Find where the given text appears and provide that cell's center as [X, Y] coordinate. 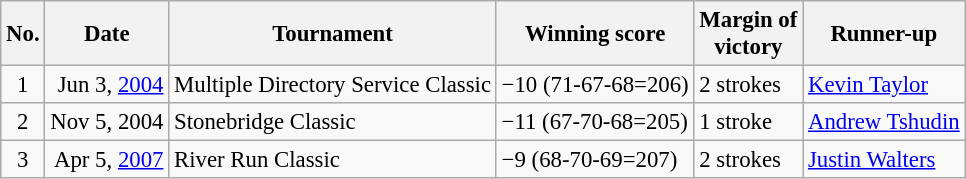
Date [107, 34]
2 [23, 122]
Apr 5, 2007 [107, 160]
Margin ofvictory [748, 34]
Winning score [595, 34]
Nov 5, 2004 [107, 122]
Multiple Directory Service Classic [333, 85]
Tournament [333, 34]
Andrew Tshudin [884, 122]
−11 (67-70-68=205) [595, 122]
Runner-up [884, 34]
Jun 3, 2004 [107, 85]
1 [23, 85]
Stonebridge Classic [333, 122]
3 [23, 160]
Justin Walters [884, 160]
−9 (68-70-69=207) [595, 160]
River Run Classic [333, 160]
Kevin Taylor [884, 85]
1 stroke [748, 122]
−10 (71-67-68=206) [595, 85]
No. [23, 34]
